Detect which cell encompasses the target text, then output its [X, Y] center coordinate. 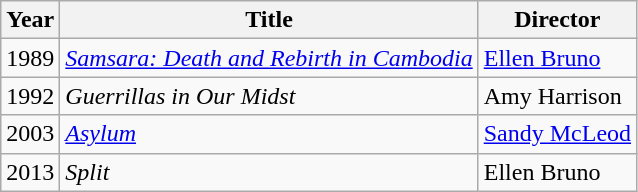
Year [30, 20]
2003 [30, 134]
Samsara: Death and Rebirth in Cambodia [269, 58]
2013 [30, 172]
1989 [30, 58]
Asylum [269, 134]
Guerrillas in Our Midst [269, 96]
Title [269, 20]
Split [269, 172]
Sandy McLeod [557, 134]
1992 [30, 96]
Director [557, 20]
Amy Harrison [557, 96]
